Extract the [X, Y] coordinate from the center of the cell holding the provided text.  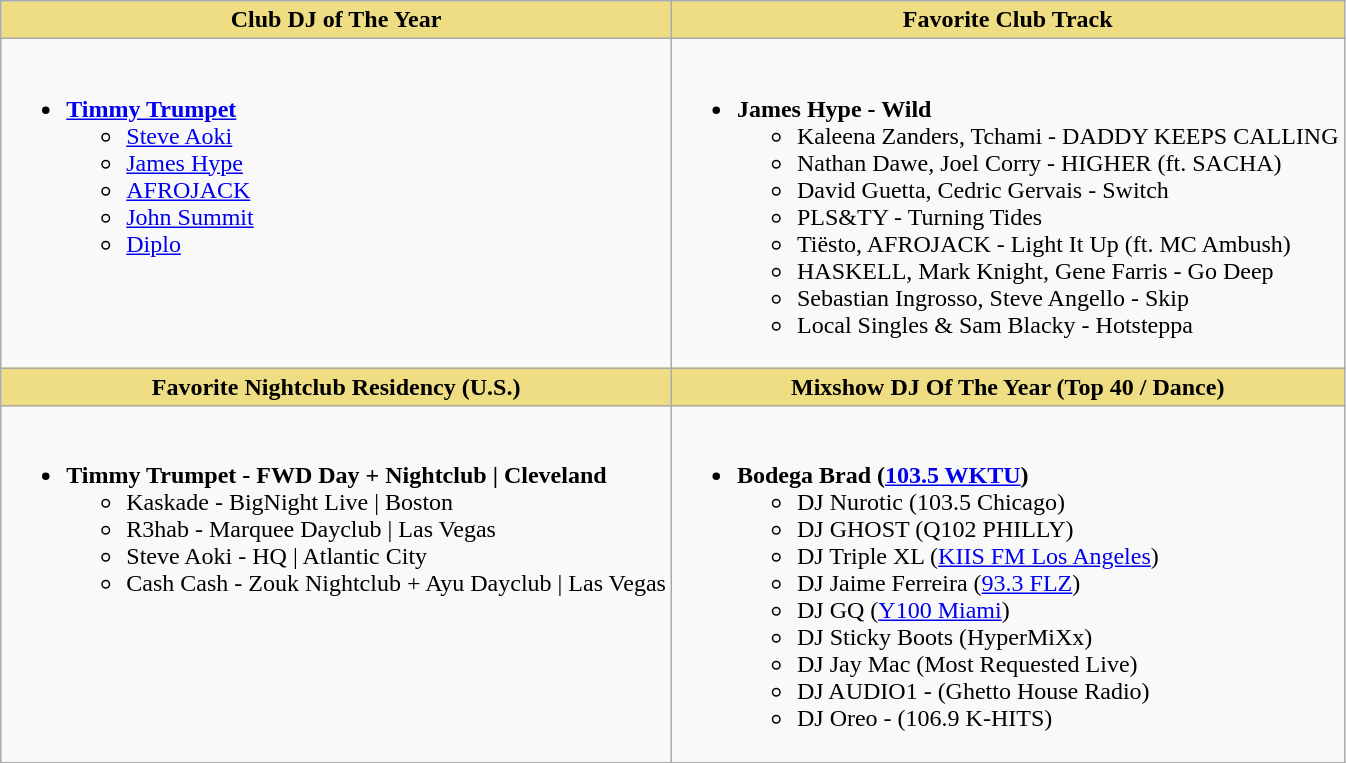
Favorite Nightclub Residency (U.S.) [336, 387]
Favorite Club Track [1008, 20]
Club DJ of The Year [336, 20]
Timmy TrumpetSteve AokiJames HypeAFROJACKJohn SummitDiplo [336, 204]
Mixshow DJ Of The Year (Top 40 / Dance) [1008, 387]
